Capture the cell that displays the provided text and extract its [x, y] central coordinate. 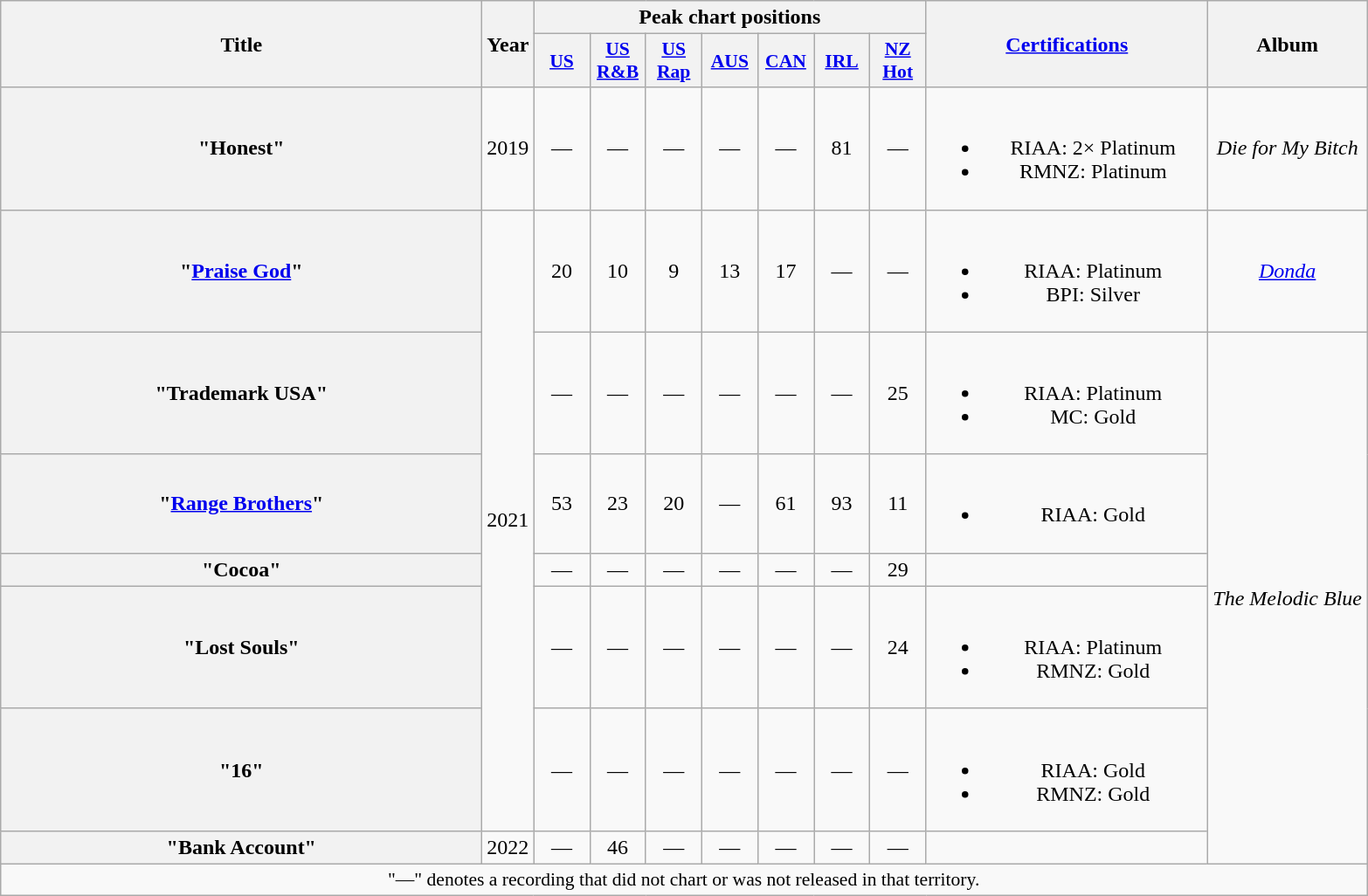
Title [241, 44]
11 [898, 503]
CAN [785, 61]
46 [618, 847]
"—" denotes a recording that did not chart or was not released in that territory. [684, 879]
US [562, 61]
Year [508, 44]
AUS [729, 61]
17 [785, 271]
"Lost Souls" [241, 647]
2019 [508, 148]
24 [898, 647]
RIAA: PlatinumRMNZ: Gold [1067, 647]
RIAA: Gold [1067, 503]
"Bank Account" [241, 847]
"Cocoa" [241, 569]
93 [842, 503]
9 [674, 271]
IRL [842, 61]
61 [785, 503]
RIAA: PlatinumBPI: Silver [1067, 271]
13 [729, 271]
RIAA: 2× PlatinumRMNZ: Platinum [1067, 148]
Album [1288, 44]
Donda [1288, 271]
10 [618, 271]
81 [842, 148]
USRap [674, 61]
"Honest" [241, 148]
2021 [508, 520]
"Praise God" [241, 271]
53 [562, 503]
29 [898, 569]
USR&B [618, 61]
Peak chart positions [730, 17]
23 [618, 503]
The Melodic Blue [1288, 597]
RIAA: PlatinumMC: Gold [1067, 393]
RIAA: GoldRMNZ: Gold [1067, 769]
25 [898, 393]
"Range Brothers" [241, 503]
"Trademark USA" [241, 393]
"16" [241, 769]
NZHot [898, 61]
Certifications [1067, 44]
Die for My Bitch [1288, 148]
2022 [508, 847]
